Provide the [X, Y] coordinate of the cell's center where the given text is located.  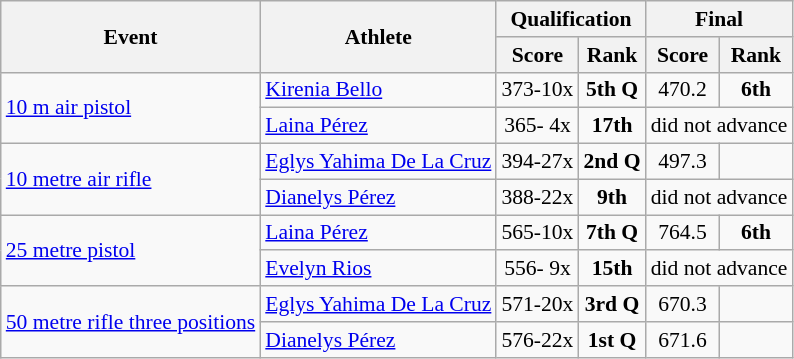
Final [720, 19]
556- 9x [537, 269]
Athlete [378, 36]
470.2 [683, 90]
Kirenia Bello [378, 90]
365- 4x [537, 126]
10 metre air rifle [131, 180]
25 metre pistol [131, 250]
2nd Q [612, 162]
15th [612, 269]
576-22x [537, 340]
565-10x [537, 233]
5th Q [612, 90]
388-22x [537, 197]
3rd Q [612, 304]
373-10x [537, 90]
1st Q [612, 340]
571-20x [537, 304]
Evelyn Rios [378, 269]
497.3 [683, 162]
Event [131, 36]
50 metre rifle three positions [131, 322]
10 m air pistol [131, 108]
670.3 [683, 304]
394-27x [537, 162]
764.5 [683, 233]
17th [612, 126]
7th Q [612, 233]
671.6 [683, 340]
Qualification [570, 19]
9th [612, 197]
